Extract the [X, Y] coordinate from the center of the cell holding the provided text.  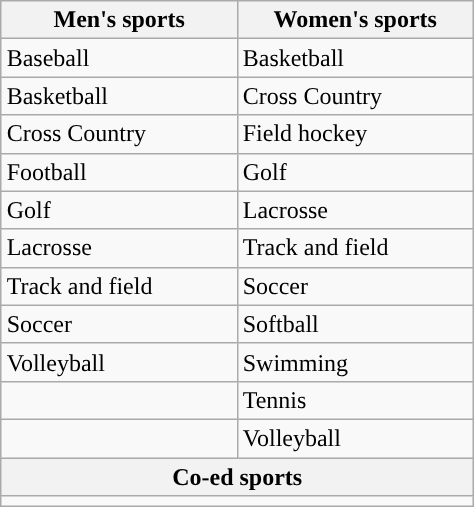
Men's sports [119, 20]
Tennis [355, 400]
Softball [355, 324]
Field hockey [355, 134]
Co-ed sports [237, 477]
Baseball [119, 58]
Women's sports [355, 20]
Swimming [355, 362]
Football [119, 172]
